Identify which cell holds the provided text, then report its (x, y) central coordinate. 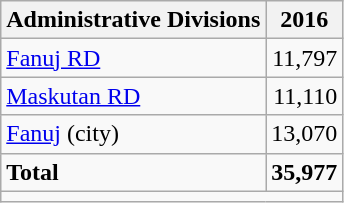
35,977 (304, 172)
Fanuj RD (134, 58)
Administrative Divisions (134, 20)
11,797 (304, 58)
Fanuj (city) (134, 134)
2016 (304, 20)
11,110 (304, 96)
13,070 (304, 134)
Total (134, 172)
Maskutan RD (134, 96)
